Scan for the cell matching the given text and deliver its (X, Y) coordinate at center. 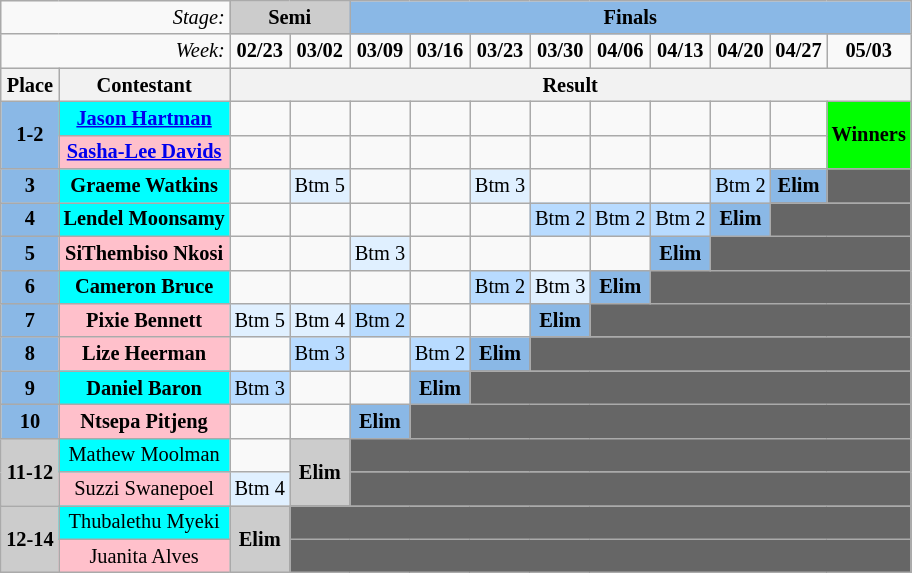
Thubalethu Myeki (144, 522)
8 (30, 354)
05/03 (869, 51)
Suzzi Swanepoel (144, 489)
04/20 (740, 51)
Cameron Bruce (144, 287)
Contestant (144, 85)
5 (30, 253)
04/13 (680, 51)
9 (30, 388)
10 (30, 421)
03/30 (560, 51)
04/06 (620, 51)
03/09 (380, 51)
Semi (290, 17)
03/02 (320, 51)
7 (30, 320)
Finals (630, 17)
Lize Heerman (144, 354)
Place (30, 85)
04/27 (798, 51)
Result (570, 85)
11-12 (30, 472)
Ntsepa Pitjeng (144, 421)
Jason Hartman (144, 118)
1-2 (30, 134)
Lendel Moonsamy (144, 219)
03/23 (500, 51)
3 (30, 186)
03/16 (440, 51)
4 (30, 219)
Sasha-Lee Davids (144, 152)
Daniel Baron (144, 388)
Winners (869, 134)
Week: (115, 51)
12-14 (30, 538)
SiThembiso Nkosi (144, 253)
Mathew Moolman (144, 455)
02/23 (260, 51)
Stage: (115, 17)
Pixie Bennett (144, 320)
Graeme Watkins (144, 186)
6 (30, 287)
Juanita Alves (144, 556)
